Output the [X, Y] coordinate of the center of the cell containing the given text.  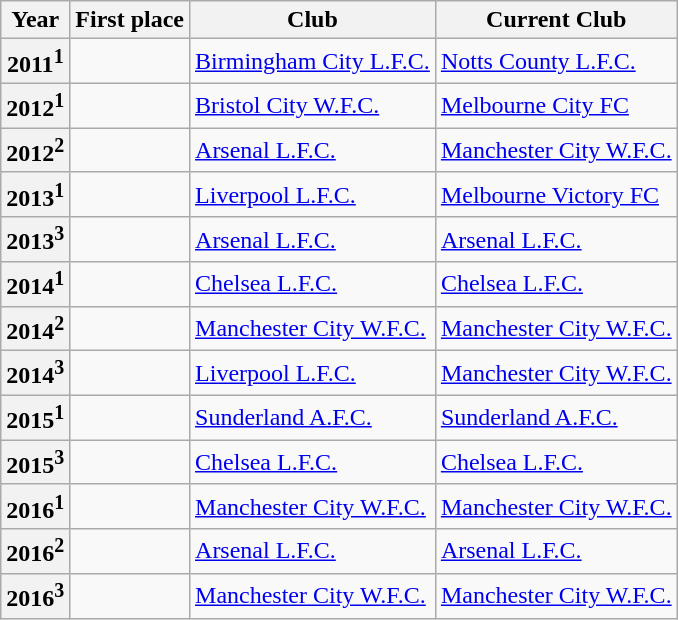
20111 [36, 62]
20121 [36, 106]
Current Club [556, 20]
20153 [36, 462]
Club [313, 20]
20163 [36, 596]
Melbourne City FC [556, 106]
20161 [36, 506]
Notts County L.F.C. [556, 62]
20142 [36, 328]
Year [36, 20]
20141 [36, 284]
Melbourne Victory FC [556, 194]
First place [130, 20]
Birmingham City L.F.C. [313, 62]
20162 [36, 552]
20131 [36, 194]
20133 [36, 240]
20143 [36, 374]
20122 [36, 150]
20151 [36, 418]
Bristol City W.F.C. [313, 106]
